Pinpoint the cell where the given text exists, returning its (X, Y) midpoint coordinate. 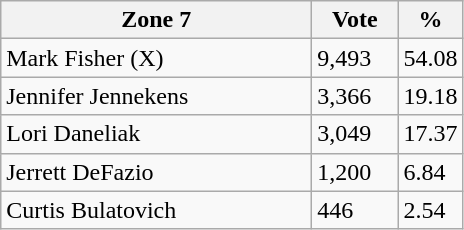
Lori Daneliak (156, 134)
Jerrett DeFazio (156, 172)
9,493 (355, 58)
Zone 7 (156, 20)
1,200 (355, 172)
Mark Fisher (X) (156, 58)
446 (355, 210)
54.08 (430, 58)
19.18 (430, 96)
3,049 (355, 134)
17.37 (430, 134)
Jennifer Jennekens (156, 96)
6.84 (430, 172)
Vote (355, 20)
2.54 (430, 210)
% (430, 20)
3,366 (355, 96)
Curtis Bulatovich (156, 210)
